Return the (X, Y) coordinate for the center point of the cell that contains the specified text.  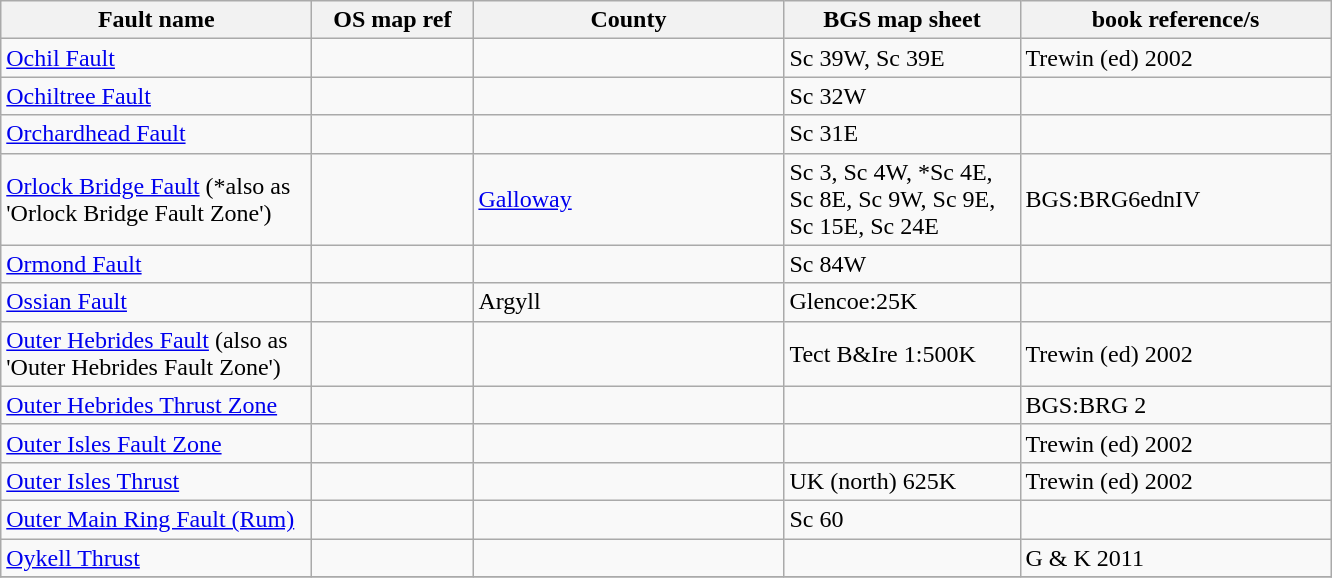
Argyll (628, 302)
Tect B&Ire 1:500K (902, 354)
BGS map sheet (902, 20)
Sc 39W, Sc 39E (902, 58)
Oykell Thrust (156, 557)
BGS:BRG6ednIV (1176, 199)
Ossian Fault (156, 302)
Orlock Bridge Fault (*also as 'Orlock Bridge Fault Zone') (156, 199)
Galloway (628, 199)
Fault name (156, 20)
County (628, 20)
G & K 2011 (1176, 557)
Ochiltree Fault (156, 96)
OS map ref (392, 20)
Sc 32W (902, 96)
Sc 31E (902, 134)
Outer Isles Fault Zone (156, 443)
book reference/s (1176, 20)
Outer Hebrides Fault (also as 'Outer Hebrides Fault Zone') (156, 354)
Ormond Fault (156, 264)
Outer Main Ring Fault (Rum) (156, 519)
Ochil Fault (156, 58)
Orchardhead Fault (156, 134)
BGS:BRG 2 (1176, 405)
Sc 60 (902, 519)
Sc 84W (902, 264)
Outer Isles Thrust (156, 481)
Glencoe:25K (902, 302)
Outer Hebrides Thrust Zone (156, 405)
UK (north) 625K (902, 481)
Sc 3, Sc 4W, *Sc 4E, Sc 8E, Sc 9W, Sc 9E, Sc 15E, Sc 24E (902, 199)
